For the text-containing cell, return its midpoint in (x, y) coordinate format. 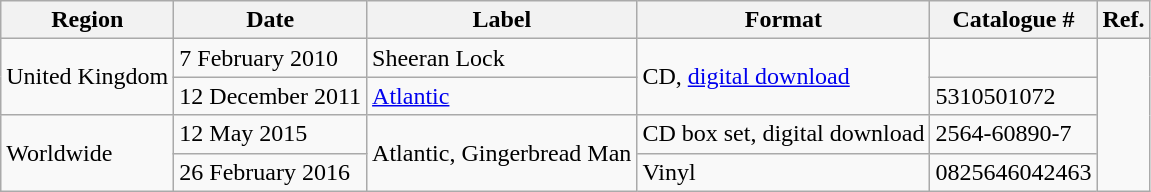
7 February 2010 (270, 58)
Format (784, 20)
26 February 2016 (270, 172)
CD box set, digital download (784, 134)
Catalogue # (1014, 20)
Atlantic (502, 96)
12 December 2011 (270, 96)
Worldwide (88, 153)
0825646042463 (1014, 172)
2564-60890-7 (1014, 134)
Sheeran Lock (502, 58)
Label (502, 20)
Vinyl (784, 172)
Date (270, 20)
12 May 2015 (270, 134)
CD, digital download (784, 77)
Ref. (1124, 20)
United Kingdom (88, 77)
5310501072 (1014, 96)
Atlantic, Gingerbread Man (502, 153)
Region (88, 20)
